Return the (x, y) coordinate for the center point of the cell that contains the specified text.  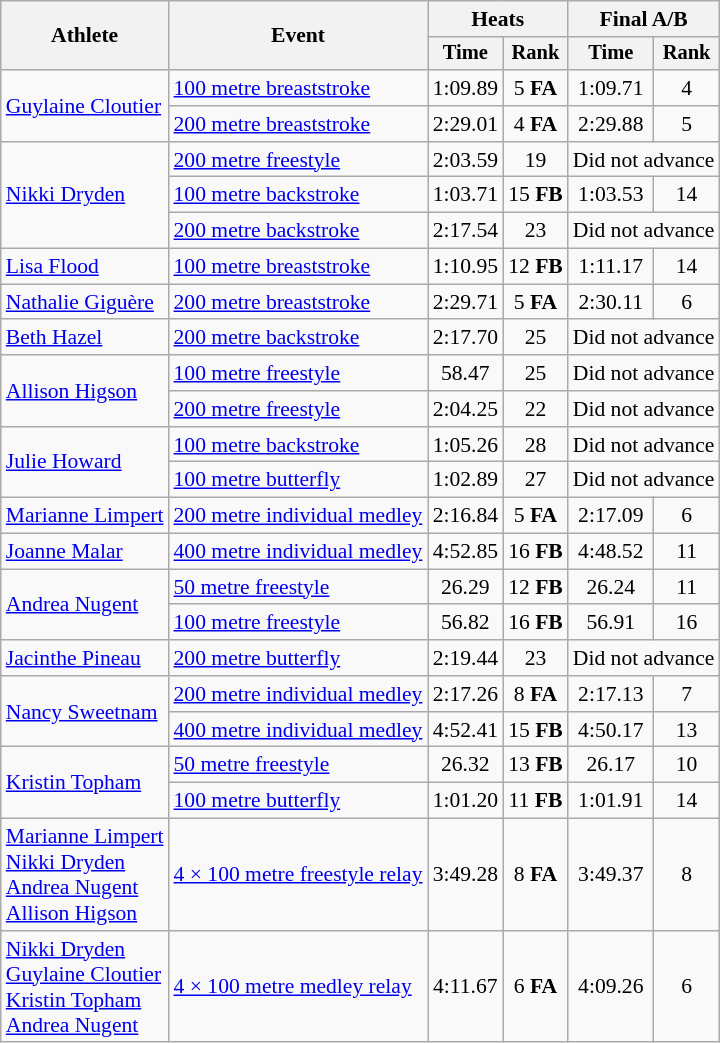
2:17.13 (611, 694)
28 (536, 445)
Guylaine Cloutier (85, 106)
Nikki Dryden (85, 196)
Nathalie Giguère (85, 302)
1:11.17 (611, 267)
1:09.71 (611, 88)
1:01.20 (466, 801)
Final A/B (644, 19)
Beth Hazel (85, 338)
Marianne LimpertNikki DrydenAndrea NugentAllison Higson (85, 875)
1:05.26 (466, 445)
2:29.88 (611, 124)
4:48.52 (611, 552)
2:30.11 (611, 302)
4 FA (536, 124)
26.29 (466, 587)
56.91 (611, 623)
Heats (498, 19)
3:49.28 (466, 875)
Julie Howard (85, 462)
2:17.70 (466, 338)
1:10.95 (466, 267)
22 (536, 409)
4:11.67 (466, 987)
2:17.26 (466, 694)
16 (687, 623)
4 × 100 metre freestyle relay (298, 875)
1:03.71 (466, 195)
3:49.37 (611, 875)
13 (687, 730)
2:16.84 (466, 516)
26.17 (611, 765)
6 FA (536, 987)
58.47 (466, 373)
4:52.41 (466, 730)
Kristin Topham (85, 782)
Andrea Nugent (85, 604)
Event (298, 36)
2:04.25 (466, 409)
2:03.59 (466, 160)
Nancy Sweetnam (85, 712)
Athlete (85, 36)
11 FB (536, 801)
4:52.85 (466, 552)
13 FB (536, 765)
2:17.54 (466, 231)
56.82 (466, 623)
5 (687, 124)
Allison Higson (85, 390)
Joanne Malar (85, 552)
Lisa Flood (85, 267)
Jacinthe Pineau (85, 658)
Marianne Limpert (85, 516)
27 (536, 480)
1:03.53 (611, 195)
19 (536, 160)
2:17.09 (611, 516)
200 metre butterfly (298, 658)
1:09.89 (466, 88)
2:19.44 (466, 658)
4 × 100 metre medley relay (298, 987)
4:50.17 (611, 730)
2:29.01 (466, 124)
10 (687, 765)
1:01.91 (611, 801)
Nikki DrydenGuylaine CloutierKristin TophamAndrea Nugent (85, 987)
4:09.26 (611, 987)
26.24 (611, 587)
4 (687, 88)
8 (687, 875)
2:29.71 (466, 302)
1:02.89 (466, 480)
26.32 (466, 765)
7 (687, 694)
